Detect which cell encompasses the target text, then output its (x, y) center coordinate. 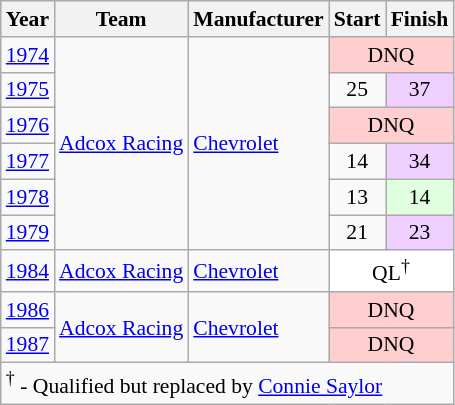
Finish (420, 19)
21 (358, 233)
34 (420, 162)
23 (420, 233)
1976 (28, 126)
1975 (28, 90)
25 (358, 90)
QL† (392, 272)
Year (28, 19)
13 (358, 197)
1979 (28, 233)
1987 (28, 345)
† - Qualified but replaced by Connie Saylor (228, 384)
Start (358, 19)
1977 (28, 162)
Manufacturer (258, 19)
1984 (28, 272)
37 (420, 90)
Team (121, 19)
1986 (28, 310)
1974 (28, 55)
1978 (28, 197)
